Locate the cell with the specified text and output its [x, y] center coordinate. 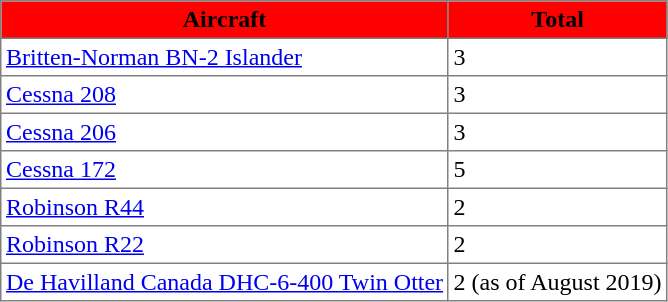
De Havilland Canada DHC-6-400 Twin Otter [225, 282]
Cessna 208 [225, 95]
5 [557, 170]
Robinson R22 [225, 245]
Britten-Norman BN-2 Islander [225, 57]
Cessna 206 [225, 132]
2 (as of August 2019) [557, 282]
Cessna 172 [225, 170]
Aircraft [225, 20]
Total [557, 20]
Robinson R44 [225, 207]
